Return the (X, Y) coordinate for the center point of the cell that contains the specified text.  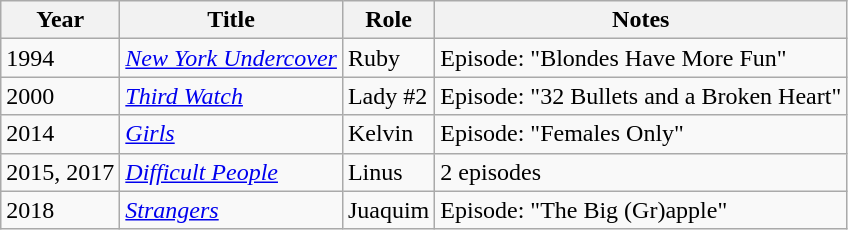
Year (60, 20)
Girls (232, 134)
Notes (641, 20)
Episode: "The Big (Gr)apple" (641, 210)
1994 (60, 58)
Lady #2 (388, 96)
2018 (60, 210)
Linus (388, 172)
Strangers (232, 210)
New York Undercover (232, 58)
Episode: "Females Only" (641, 134)
Episode: "32 Bullets and a Broken Heart" (641, 96)
2 episodes (641, 172)
Difficult People (232, 172)
Title (232, 20)
Ruby (388, 58)
2015, 2017 (60, 172)
Third Watch (232, 96)
2000 (60, 96)
Juaquim (388, 210)
Role (388, 20)
2014 (60, 134)
Episode: "Blondes Have More Fun" (641, 58)
Kelvin (388, 134)
